For the text-containing cell, return its midpoint in (X, Y) coordinate format. 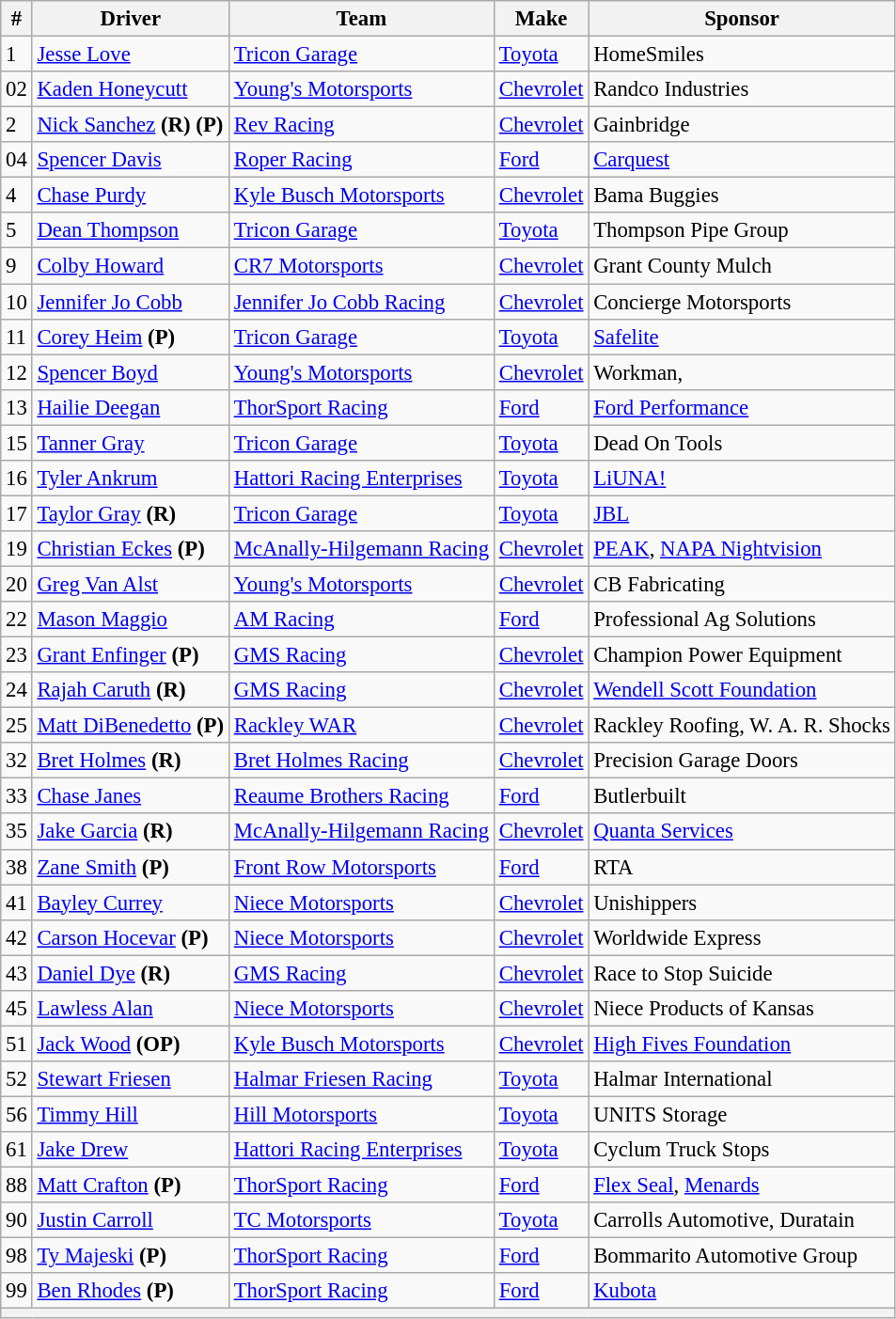
88 (17, 1186)
Dead On Tools (742, 443)
15 (17, 443)
Professional Ag Solutions (742, 620)
Niece Products of Kansas (742, 1009)
Rajah Caruth (R) (130, 690)
22 (17, 620)
Team (361, 19)
Daniel Dye (R) (130, 973)
Thompson Pipe Group (742, 230)
HomeSmiles (742, 55)
10 (17, 302)
Reaume Brothers Racing (361, 796)
Mason Maggio (130, 620)
17 (17, 513)
Taylor Gray (R) (130, 513)
Unishippers (742, 903)
Bret Holmes (R) (130, 761)
Rev Racing (361, 125)
24 (17, 690)
Jennifer Jo Cobb (130, 302)
Tyler Ankrum (130, 479)
Butlerbuilt (742, 796)
Driver (130, 19)
CB Fabricating (742, 584)
02 (17, 89)
Christian Eckes (P) (130, 549)
Grant Enfinger (P) (130, 655)
Grant County Mulch (742, 266)
Stewart Friesen (130, 1079)
Kaden Honeycutt (130, 89)
9 (17, 266)
42 (17, 937)
Chase Janes (130, 796)
JBL (742, 513)
90 (17, 1220)
Lawless Alan (130, 1009)
Greg Van Alst (130, 584)
Bommarito Automotive Group (742, 1256)
Front Row Motorsports (361, 867)
Spencer Boyd (130, 372)
Carrolls Automotive, Duratain (742, 1220)
Kubota (742, 1291)
Zane Smith (P) (130, 867)
2 (17, 125)
5 (17, 230)
41 (17, 903)
16 (17, 479)
Matt DiBenedetto (P) (130, 726)
38 (17, 867)
56 (17, 1114)
CR7 Motorsports (361, 266)
Flex Seal, Menards (742, 1186)
LiUNA! (742, 479)
61 (17, 1150)
12 (17, 372)
# (17, 19)
98 (17, 1256)
33 (17, 796)
35 (17, 832)
Safelite (742, 337)
Ben Rhodes (P) (130, 1291)
Chase Purdy (130, 196)
13 (17, 407)
Champion Power Equipment (742, 655)
20 (17, 584)
Precision Garage Doors (742, 761)
99 (17, 1291)
43 (17, 973)
45 (17, 1009)
Rackley Roofing, W. A. R. Shocks (742, 726)
11 (17, 337)
Gainbridge (742, 125)
Ty Majeski (P) (130, 1256)
Race to Stop Suicide (742, 973)
Jack Wood (OP) (130, 1044)
Hailie Deegan (130, 407)
Cyclum Truck Stops (742, 1150)
Randco Industries (742, 89)
Ford Performance (742, 407)
Sponsor (742, 19)
23 (17, 655)
Quanta Services (742, 832)
Roper Racing (361, 160)
51 (17, 1044)
1 (17, 55)
Timmy Hill (130, 1114)
Dean Thompson (130, 230)
Nick Sanchez (R) (P) (130, 125)
25 (17, 726)
RTA (742, 867)
Rackley WAR (361, 726)
Bayley Currey (130, 903)
UNITS Storage (742, 1114)
Wendell Scott Foundation (742, 690)
Spencer Davis (130, 160)
Jake Drew (130, 1150)
Bret Holmes Racing (361, 761)
Bama Buggies (742, 196)
Jennifer Jo Cobb Racing (361, 302)
32 (17, 761)
Justin Carroll (130, 1220)
Halmar International (742, 1079)
19 (17, 549)
Corey Heim (P) (130, 337)
Jesse Love (130, 55)
Hill Motorsports (361, 1114)
Workman, (742, 372)
AM Racing (361, 620)
52 (17, 1079)
Colby Howard (130, 266)
Carquest (742, 160)
High Fives Foundation (742, 1044)
PEAK, NAPA Nightvision (742, 549)
Halmar Friesen Racing (361, 1079)
Concierge Motorsports (742, 302)
Carson Hocevar (P) (130, 937)
TC Motorsports (361, 1220)
Tanner Gray (130, 443)
Make (541, 19)
Worldwide Express (742, 937)
4 (17, 196)
04 (17, 160)
Matt Crafton (P) (130, 1186)
Jake Garcia (R) (130, 832)
